Detect which cell encompasses the target text, then output its (X, Y) center coordinate. 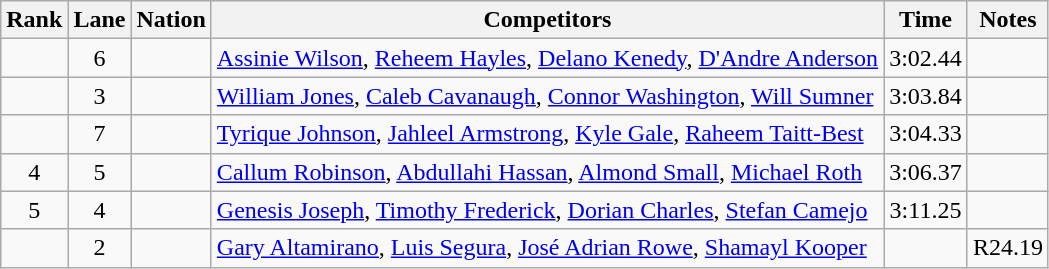
Nation (171, 20)
William Jones, Caleb Cavanaugh, Connor Washington, Will Sumner (547, 96)
3:11.25 (926, 210)
Notes (1008, 20)
Assinie Wilson, Reheem Hayles, Delano Kenedy, D'Andre Anderson (547, 58)
Callum Robinson, Abdullahi Hassan, Almond Small, Michael Roth (547, 172)
3:02.44 (926, 58)
Competitors (547, 20)
Genesis Joseph, Timothy Frederick, Dorian Charles, Stefan Camejo (547, 210)
3 (100, 96)
Rank (34, 20)
7 (100, 134)
Tyrique Johnson, Jahleel Armstrong, Kyle Gale, Raheem Taitt-Best (547, 134)
3:04.33 (926, 134)
2 (100, 248)
3:06.37 (926, 172)
Gary Altamirano, Luis Segura, José Adrian Rowe, Shamayl Kooper (547, 248)
6 (100, 58)
3:03.84 (926, 96)
Time (926, 20)
R24.19 (1008, 248)
Lane (100, 20)
